For the text-containing cell, return its midpoint in (x, y) coordinate format. 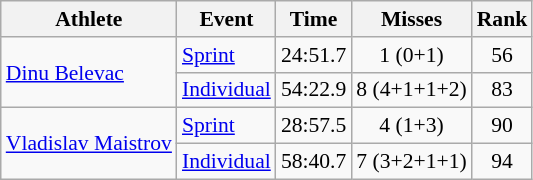
94 (502, 162)
Time (314, 19)
Event (226, 19)
28:57.5 (314, 126)
7 (3+2+1+1) (411, 162)
Misses (411, 19)
Vladislav Maistrov (89, 144)
Athlete (89, 19)
90 (502, 126)
83 (502, 90)
56 (502, 55)
Rank (502, 19)
54:22.9 (314, 90)
24:51.7 (314, 55)
4 (1+3) (411, 126)
Dinu Belevac (89, 72)
1 (0+1) (411, 55)
8 (4+1+1+2) (411, 90)
58:40.7 (314, 162)
